Find where the given text appears and provide that cell's center as (X, Y) coordinate. 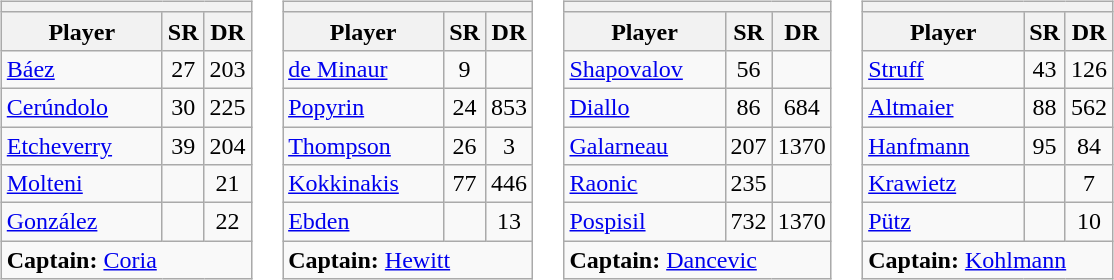
10 (1088, 222)
56 (748, 69)
Altmaier (944, 107)
853 (508, 107)
22 (228, 222)
Captain: Coria (126, 260)
77 (465, 184)
Pütz (944, 222)
Shapovalov (644, 69)
Ebden (364, 222)
235 (748, 184)
7 (1088, 184)
84 (1088, 145)
Thompson (364, 145)
684 (802, 107)
González (82, 222)
Galarneau (644, 145)
de Minaur (364, 69)
Captain: Hewitt (408, 260)
9 (465, 69)
207 (748, 145)
24 (465, 107)
Hanfmann (944, 145)
Kokkinakis (364, 184)
21 (228, 184)
26 (465, 145)
88 (1045, 107)
204 (228, 145)
43 (1045, 69)
Krawietz (944, 184)
126 (1088, 69)
39 (183, 145)
Popyrin (364, 107)
Captain: Dancevic (698, 260)
Diallo (644, 107)
446 (508, 184)
225 (228, 107)
Pospisil (644, 222)
27 (183, 69)
Molteni (82, 184)
Etcheverry (82, 145)
203 (228, 69)
3 (508, 145)
Báez (82, 69)
95 (1045, 145)
Cerúndolo (82, 107)
562 (1088, 107)
13 (508, 222)
Struff (944, 69)
Raonic (644, 184)
30 (183, 107)
732 (748, 222)
Captain: Kohlmann (988, 260)
86 (748, 107)
